Scan for the cell matching the given text and deliver its (X, Y) coordinate at center. 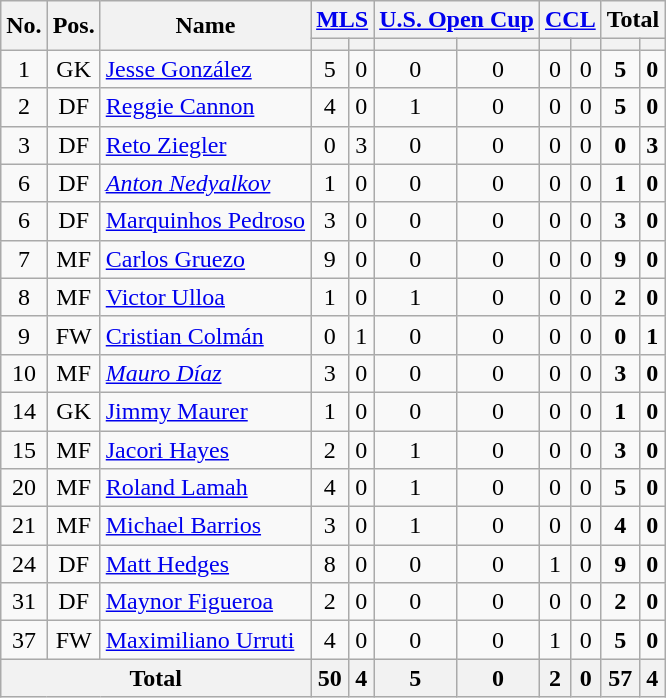
Matt Hedges (205, 564)
Jimmy Maurer (205, 411)
U.S. Open Cup (457, 20)
21 (24, 526)
Cristian Colmán (205, 335)
CCL (570, 20)
14 (24, 411)
No. (24, 26)
24 (24, 564)
Victor Ulloa (205, 297)
15 (24, 449)
10 (24, 373)
37 (24, 640)
Pos. (74, 26)
7 (24, 259)
Roland Lamah (205, 488)
Anton Nedyalkov (205, 183)
31 (24, 602)
20 (24, 488)
Jacori Hayes (205, 449)
Mauro Díaz (205, 373)
Michael Barrios (205, 526)
MLS (342, 20)
Carlos Gruezo (205, 259)
Reto Ziegler (205, 145)
Jesse González (205, 69)
Reggie Cannon (205, 107)
Name (205, 26)
Maximiliano Urruti (205, 640)
Marquinhos Pedroso (205, 221)
50 (330, 678)
Maynor Figueroa (205, 602)
57 (620, 678)
